Pinpoint the cell where the given text exists, returning its [x, y] midpoint coordinate. 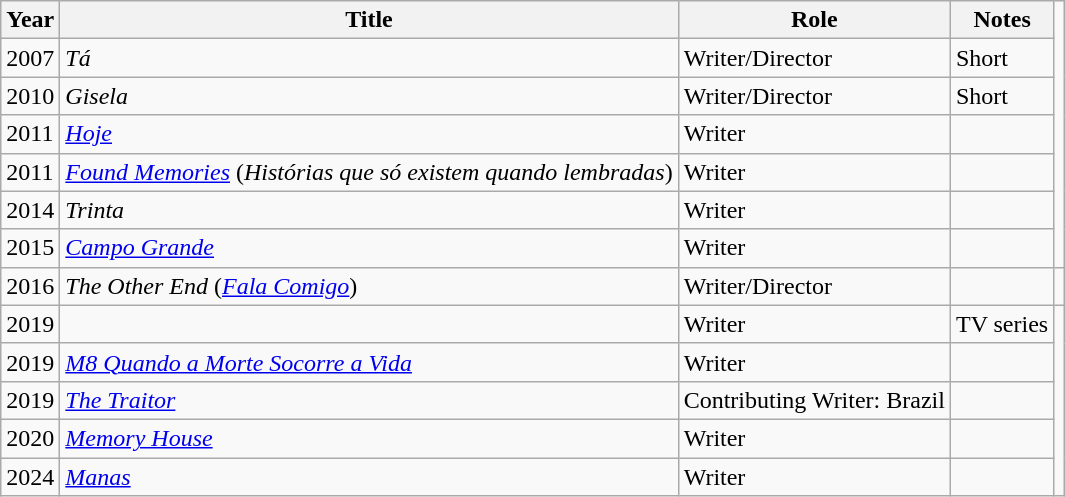
2014 [30, 210]
Memory House [369, 438]
2020 [30, 438]
Campo Grande [369, 248]
Trinta [369, 210]
Manas [369, 477]
2010 [30, 96]
Role [814, 20]
M8 Quando a Morte Socorre a Vida [369, 362]
Gisela [369, 96]
TV series [1002, 324]
Title [369, 20]
2016 [30, 286]
Contributing Writer: Brazil [814, 400]
The Traitor [369, 400]
The Other End (Fala Comigo) [369, 286]
2015 [30, 248]
2024 [30, 477]
Notes [1002, 20]
Year [30, 20]
Tá [369, 58]
2007 [30, 58]
Found Memories (Histórias que só existem quando lembradas) [369, 172]
Hoje [369, 134]
